For the text-containing cell, return its midpoint in [x, y] coordinate format. 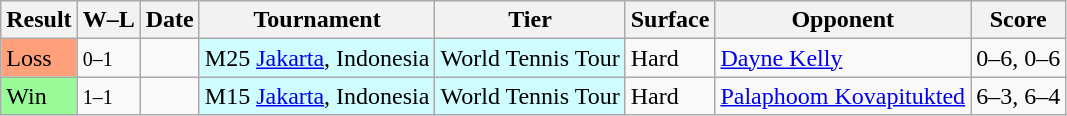
Dayne Kelly [843, 58]
6–3, 6–4 [1018, 96]
Opponent [843, 20]
Win [39, 96]
0–1 [108, 58]
1–1 [108, 96]
Surface [670, 20]
Palaphoom Kovapitukted [843, 96]
Date [170, 20]
Tier [530, 20]
M25 Jakarta, Indonesia [317, 58]
Score [1018, 20]
Tournament [317, 20]
W–L [108, 20]
Result [39, 20]
Loss [39, 58]
0–6, 0–6 [1018, 58]
M15 Jakarta, Indonesia [317, 96]
